Locate the cell with the specified text and output its [x, y] center coordinate. 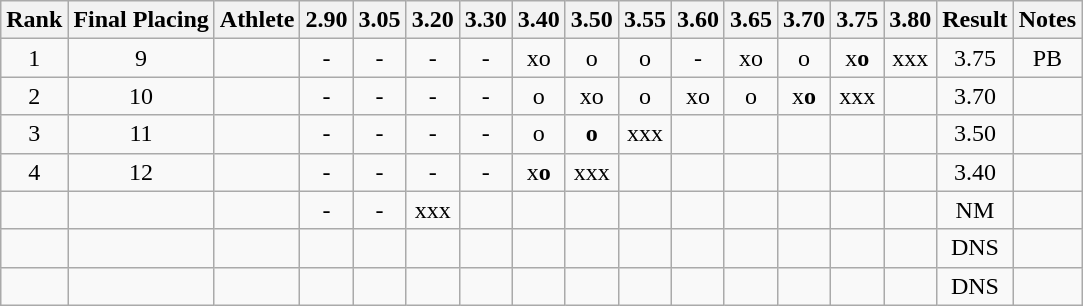
3.80 [910, 20]
Notes [1047, 20]
11 [141, 134]
2 [34, 96]
Result [975, 20]
3.60 [698, 20]
1 [34, 58]
9 [141, 58]
2.90 [326, 20]
4 [34, 172]
3.55 [644, 20]
PB [1047, 58]
10 [141, 96]
NM [975, 210]
Athlete [257, 20]
3.65 [750, 20]
3.30 [486, 20]
3 [34, 134]
3.05 [380, 20]
Final Placing [141, 20]
12 [141, 172]
3.20 [432, 20]
Rank [34, 20]
